Return the [x, y] coordinate for the center point of the cell that contains the specified text.  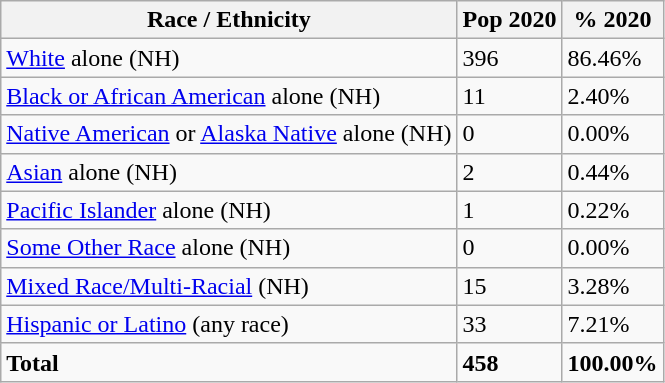
Native American or Alaska Native alone (NH) [229, 134]
0.22% [612, 210]
458 [510, 362]
Asian alone (NH) [229, 172]
Pacific Islander alone (NH) [229, 210]
1 [510, 210]
Black or African American alone (NH) [229, 96]
Hispanic or Latino (any race) [229, 324]
396 [510, 58]
Total [229, 362]
2.40% [612, 96]
White alone (NH) [229, 58]
2 [510, 172]
33 [510, 324]
Race / Ethnicity [229, 20]
100.00% [612, 362]
0.44% [612, 172]
3.28% [612, 286]
% 2020 [612, 20]
15 [510, 286]
Mixed Race/Multi-Racial (NH) [229, 286]
Pop 2020 [510, 20]
Some Other Race alone (NH) [229, 248]
7.21% [612, 324]
11 [510, 96]
86.46% [612, 58]
